Capture the cell that displays the provided text and extract its [X, Y] central coordinate. 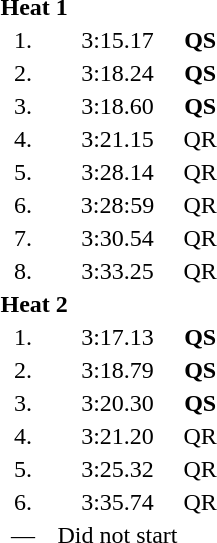
3:28:59 [118, 205]
3:30.54 [118, 238]
3:20.30 [118, 403]
3:15.17 [118, 40]
3:18.79 [118, 370]
3:17.13 [118, 337]
3:25.32 [118, 469]
3:18.60 [118, 106]
3:18.24 [118, 73]
3:35.74 [118, 502]
3:33.25 [118, 271]
3:28.14 [118, 172]
3:21.15 [118, 139]
3:21.20 [118, 436]
